For the text-containing cell, return its midpoint in (X, Y) coordinate format. 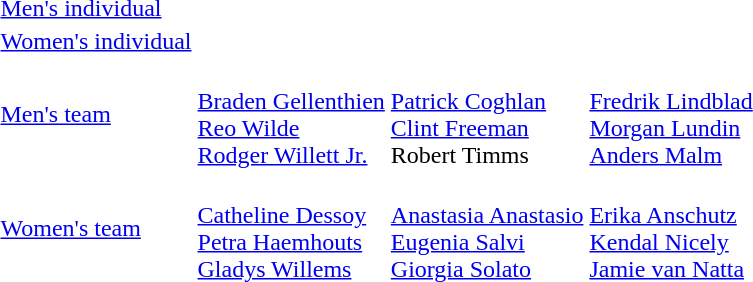
Patrick Coghlan Clint Freeman Robert Timms (487, 114)
Braden Gellenthien Reo Wilde Rodger Willett Jr. (291, 114)
